Return [x, y] of the center of cell containing provided text 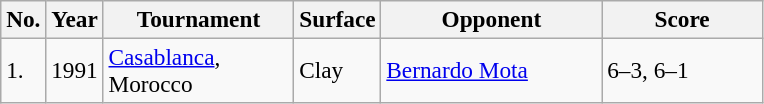
Clay [338, 70]
6–3, 6–1 [682, 70]
Year [74, 19]
Surface [338, 19]
Score [682, 19]
1. [24, 70]
Casablanca, Morocco [198, 70]
1991 [74, 70]
Opponent [492, 19]
Bernardo Mota [492, 70]
No. [24, 19]
Tournament [198, 19]
